Detect which cell encompasses the target text, then output its (x, y) center coordinate. 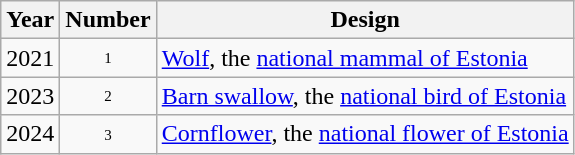
Wolf, the national mammal of Estonia (365, 58)
Year (30, 20)
2021 (30, 58)
3 (108, 134)
Number (108, 20)
2023 (30, 96)
Barn swallow, the national bird of Estonia (365, 96)
1 (108, 58)
Design (365, 20)
2 (108, 96)
Cornflower, the national flower of Estonia (365, 134)
2024 (30, 134)
